Detect which cell encompasses the target text, then output its (x, y) center coordinate. 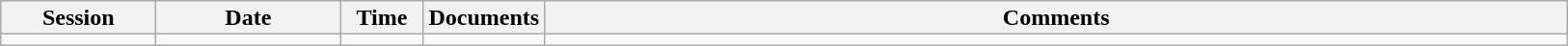
Session (79, 17)
Date (249, 17)
Documents (484, 17)
Comments (1057, 17)
Time (382, 17)
